Output the (x, y) coordinate of the center of the cell containing the given text.  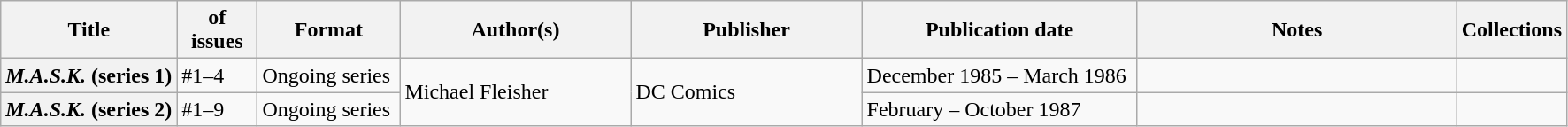
Michael Fleisher (515, 92)
Collections (1511, 30)
#1–9 (218, 109)
Publication date (1000, 30)
Author(s) (515, 30)
M.A.S.K. (series 1) (88, 75)
Publisher (747, 30)
December 1985 – March 1986 (1000, 75)
Title (88, 30)
Format (329, 30)
February – October 1987 (1000, 109)
#1–4 (218, 75)
M.A.S.K. (series 2) (88, 109)
of issues (218, 30)
Notes (1297, 30)
DC Comics (747, 92)
